Extract the [x, y] coordinate from the center of the cell holding the provided text.  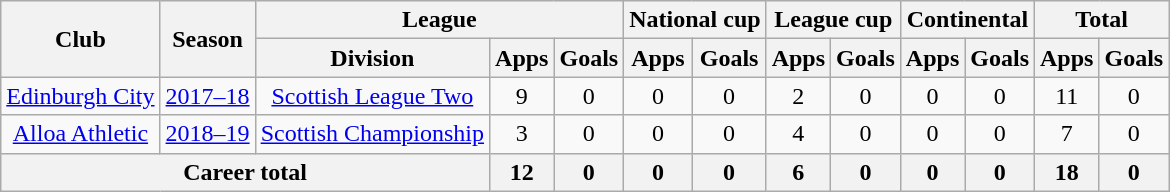
League [440, 20]
3 [522, 134]
9 [522, 96]
6 [798, 172]
18 [1067, 172]
Edinburgh City [80, 96]
11 [1067, 96]
Scottish League Two [372, 96]
League cup [833, 20]
2017–18 [208, 96]
12 [522, 172]
7 [1067, 134]
Scottish Championship [372, 134]
Career total [246, 172]
Alloa Athletic [80, 134]
2 [798, 96]
Division [372, 58]
Total [1102, 20]
Continental [967, 20]
2018–19 [208, 134]
4 [798, 134]
Club [80, 39]
National cup [695, 20]
Season [208, 39]
